For the text-containing cell, return its midpoint in (X, Y) coordinate format. 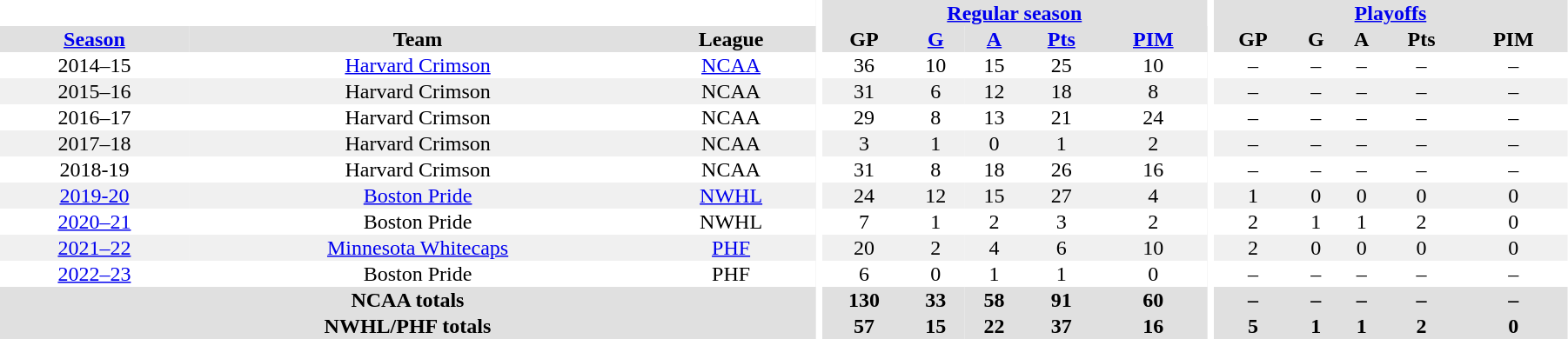
58 (994, 300)
2014–15 (94, 65)
25 (1062, 65)
2018-19 (94, 169)
20 (863, 248)
2017–18 (94, 143)
2022–23 (94, 274)
91 (1062, 300)
2019-20 (94, 196)
5 (1253, 326)
2020–21 (94, 222)
57 (863, 326)
26 (1062, 169)
29 (863, 117)
Minnesota Whitecaps (418, 248)
Playoffs (1390, 13)
60 (1153, 300)
League (731, 39)
7 (863, 222)
130 (863, 300)
37 (1062, 326)
21 (1062, 117)
2016–17 (94, 117)
2021–22 (94, 248)
33 (936, 300)
13 (994, 117)
NCAA totals (407, 300)
Team (418, 39)
36 (863, 65)
2015–16 (94, 91)
Season (94, 39)
22 (994, 326)
Regular season (1015, 13)
NWHL/PHF totals (407, 326)
27 (1062, 196)
